Determine the [x, y] coordinate at the center of the cell enclosing the given text.  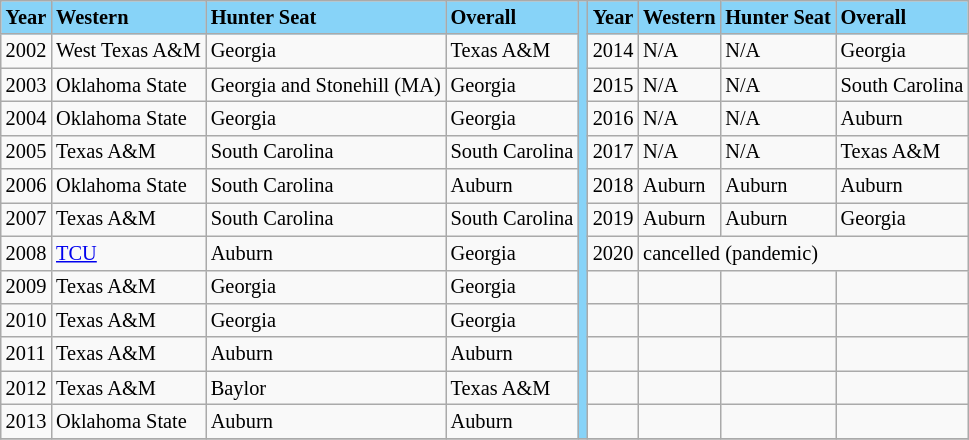
2018 [613, 186]
2011 [26, 354]
Baylor [326, 388]
2009 [26, 287]
2016 [613, 118]
2014 [613, 51]
TCU [128, 253]
West Texas A&M [128, 51]
2013 [26, 421]
2017 [613, 152]
2020 [613, 253]
2005 [26, 152]
2019 [613, 219]
2006 [26, 186]
2002 [26, 51]
2007 [26, 219]
2010 [26, 320]
2015 [613, 85]
2003 [26, 85]
2012 [26, 388]
2008 [26, 253]
2004 [26, 118]
cancelled (pandemic) [803, 253]
Georgia and Stonehill (MA) [326, 85]
